Return the [X, Y] coordinate for the center point of the cell that contains the specified text.  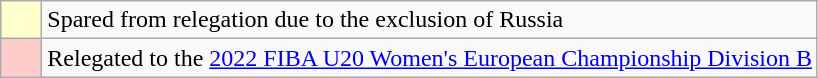
Spared from relegation due to the exclusion of Russia [430, 20]
Relegated to the 2022 FIBA U20 Women's European Championship Division B [430, 58]
